Extract the [x, y] coordinate from the center of the cell holding the provided text.  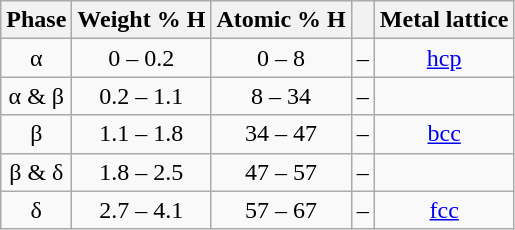
bcc [444, 134]
Weight % H [142, 20]
Phase [36, 20]
hcp [444, 58]
0.2 – 1.1 [142, 96]
β & δ [36, 172]
α & β [36, 96]
57 – 67 [281, 210]
0 – 0.2 [142, 58]
2.7 – 4.1 [142, 210]
0 – 8 [281, 58]
34 – 47 [281, 134]
α [36, 58]
β [36, 134]
Atomic % H [281, 20]
1.8 – 2.5 [142, 172]
1.1 – 1.8 [142, 134]
47 – 57 [281, 172]
8 – 34 [281, 96]
Metal lattice [444, 20]
fcc [444, 210]
δ [36, 210]
